Detect which cell encompasses the target text, then output its [x, y] center coordinate. 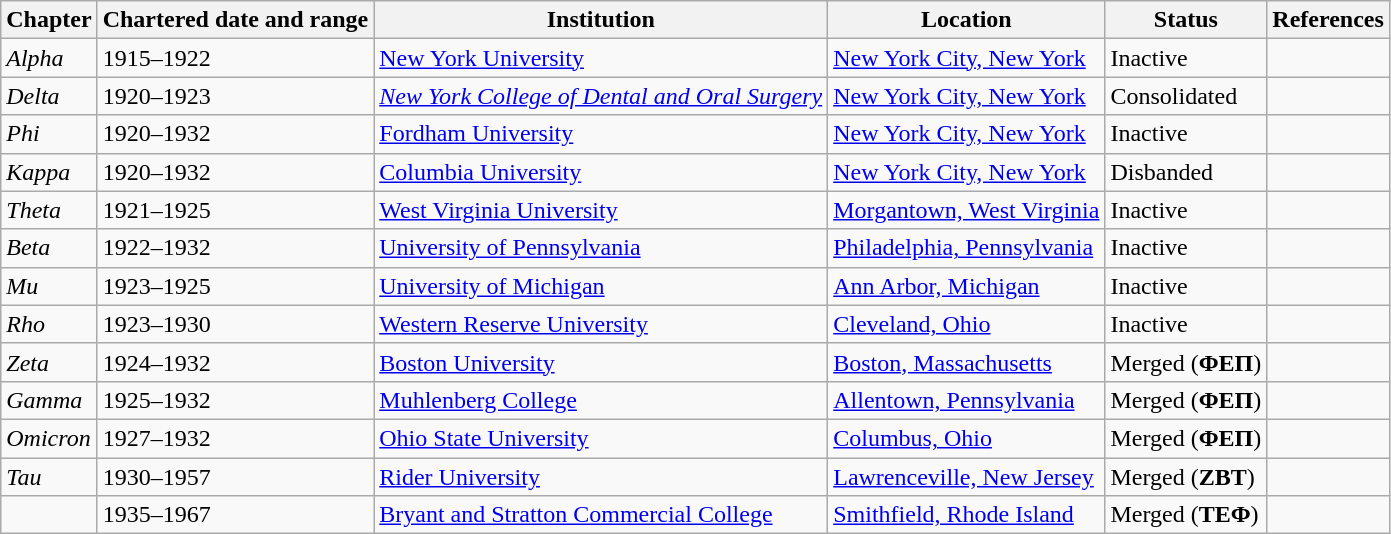
Rider University [601, 477]
Western Reserve University [601, 324]
1927–1932 [236, 438]
Rho [49, 324]
New York College of Dental and Oral Surgery [601, 96]
Philadelphia, Pennsylvania [966, 248]
Smithfield, Rhode Island [966, 515]
1915–1922 [236, 58]
Ann Arbor, Michigan [966, 286]
1935–1967 [236, 515]
1925–1932 [236, 400]
Chartered date and range [236, 20]
Gamma [49, 400]
Lawrenceville, New Jersey [966, 477]
Boston, Massachusetts [966, 362]
Omicron [49, 438]
Phi [49, 134]
Theta [49, 210]
Delta [49, 96]
Consolidated [1186, 96]
Zeta [49, 362]
1923–1930 [236, 324]
University of Michigan [601, 286]
Columbia University [601, 172]
Chapter [49, 20]
Bryant and Stratton Commercial College [601, 515]
1920–1923 [236, 96]
Alpha [49, 58]
Mu [49, 286]
Muhlenberg College [601, 400]
1930–1957 [236, 477]
Merged (ΖΒΤ) [1186, 477]
West Virginia University [601, 210]
Fordham University [601, 134]
Boston University [601, 362]
Ohio State University [601, 438]
1924–1932 [236, 362]
Cleveland, Ohio [966, 324]
Merged (ΤΕΦ) [1186, 515]
Tau [49, 477]
References [1328, 20]
1922–1932 [236, 248]
University of Pennsylvania [601, 248]
New York University [601, 58]
Kappa [49, 172]
Morgantown, West Virginia [966, 210]
Columbus, Ohio [966, 438]
Allentown, Pennsylvania [966, 400]
1921–1925 [236, 210]
Status [1186, 20]
Institution [601, 20]
Disbanded [1186, 172]
Beta [49, 248]
Location [966, 20]
1923–1925 [236, 286]
